Extract the (X, Y) coordinate from the center of the cell holding the provided text.  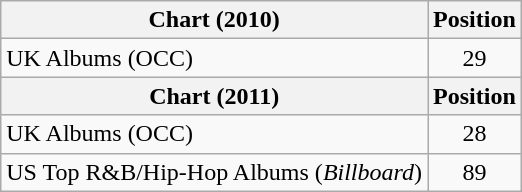
US Top R&B/Hip-Hop Albums (Billboard) (214, 172)
28 (475, 134)
Chart (2010) (214, 20)
29 (475, 58)
89 (475, 172)
Chart (2011) (214, 96)
